Return (x, y) of the center of cell containing provided text 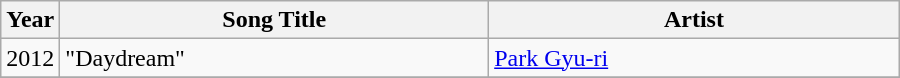
Artist (694, 20)
Park Gyu-ri (694, 58)
2012 (30, 58)
Song Title (274, 20)
"Daydream" (274, 58)
Year (30, 20)
